Extract the (x, y) coordinate from the center of the cell holding the provided text.  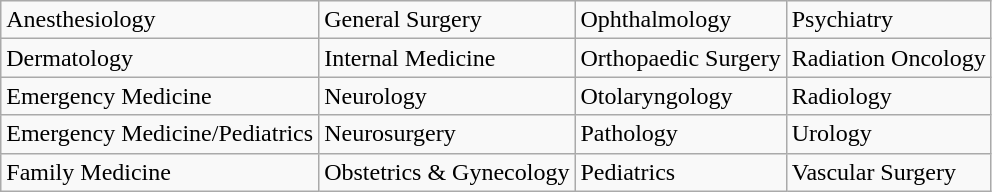
Urology (888, 134)
Radiology (888, 96)
General Surgery (447, 20)
Emergency Medicine (160, 96)
Orthopaedic Surgery (680, 58)
Emergency Medicine/Pediatrics (160, 134)
Obstetrics & Gynecology (447, 172)
Dermatology (160, 58)
Pathology (680, 134)
Anesthesiology (160, 20)
Radiation Oncology (888, 58)
Otolaryngology (680, 96)
Ophthalmology (680, 20)
Internal Medicine (447, 58)
Family Medicine (160, 172)
Vascular Surgery (888, 172)
Neurosurgery (447, 134)
Psychiatry (888, 20)
Pediatrics (680, 172)
Neurology (447, 96)
